Locate the cell with the specified text and output its (X, Y) center coordinate. 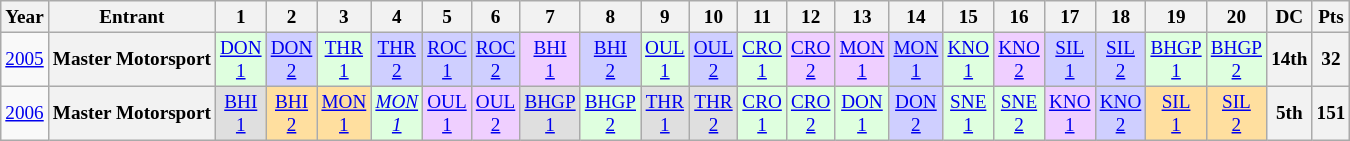
ROC1 (448, 59)
1 (240, 17)
3 (344, 17)
9 (666, 17)
2006 (25, 113)
14 (916, 17)
7 (550, 17)
15 (968, 17)
DC (1290, 17)
10 (714, 17)
2005 (25, 59)
SNE1 (968, 113)
Pts (1331, 17)
6 (496, 17)
8 (610, 17)
151 (1331, 113)
18 (1120, 17)
Entrant (132, 17)
13 (862, 17)
20 (1236, 17)
19 (1176, 17)
2 (292, 17)
5 (448, 17)
4 (397, 17)
11 (762, 17)
Year (25, 17)
32 (1331, 59)
ROC2 (496, 59)
5th (1290, 113)
12 (810, 17)
SNE2 (1020, 113)
16 (1020, 17)
17 (1070, 17)
14th (1290, 59)
